Identify which cell holds the provided text, then report its [x, y] central coordinate. 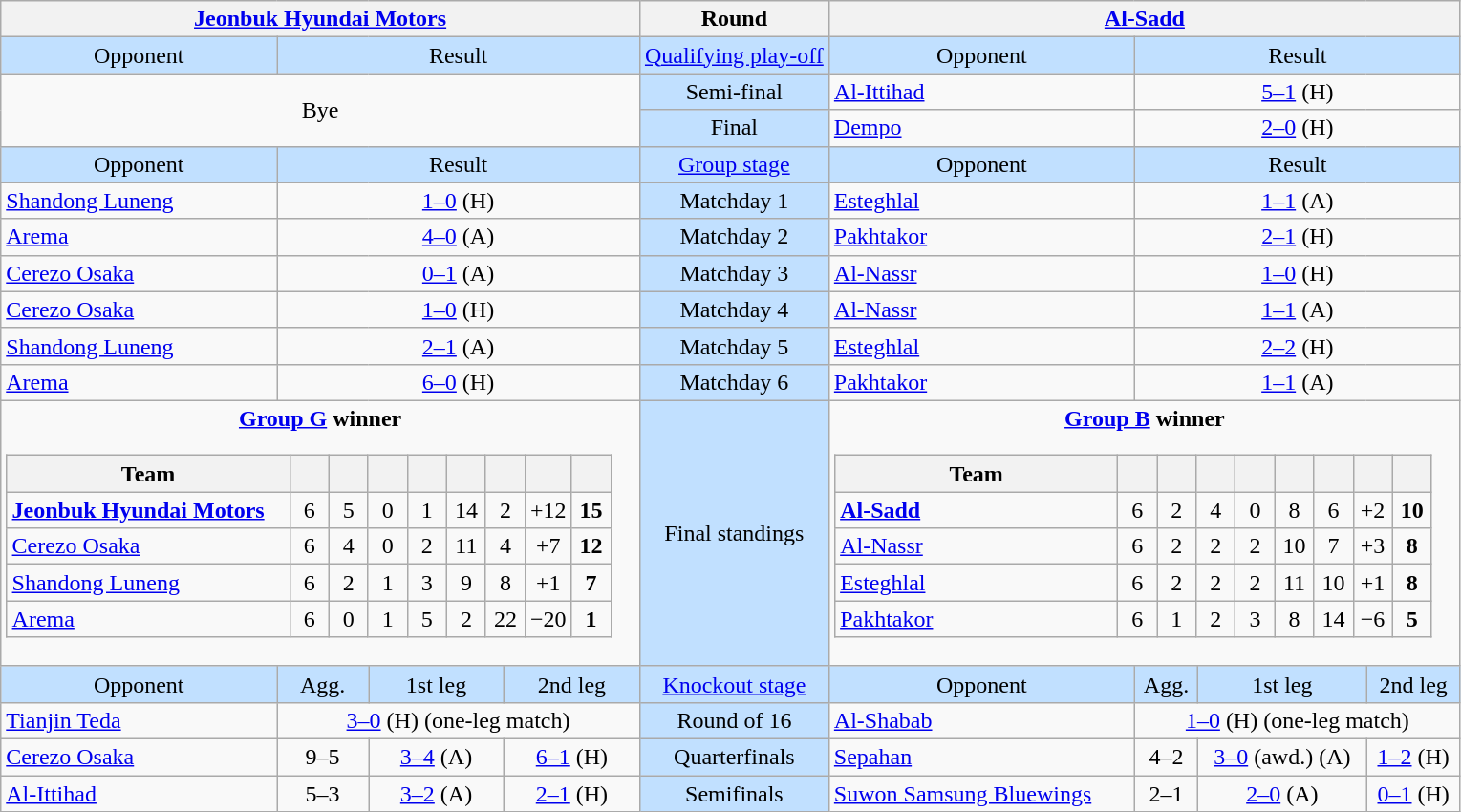
2–0 (H) [1298, 128]
Group B winner Team Al-Sadd 6 2 4 0 8 6 +2 10 Al-Nassr 6 2 2 2 10 7 +3 8 Esteghlal 6 2 2 2 11 10 +1 8 Pakhtakor 6 1 2 3 8 14 −6 5 [1145, 533]
6–0 (H) [459, 382]
Sepahan [981, 757]
2–1 (A) [459, 346]
1–2 (H) [1414, 757]
Matchday 5 [734, 346]
4–0 (A) [459, 237]
Matchday 3 [734, 273]
4–2 [1166, 757]
Matchday 2 [734, 237]
1–0 (H) (one-leg match) [1298, 720]
3–0 (awd.) (A) [1282, 757]
Matchday 6 [734, 382]
Semifinals [734, 794]
0–1 (H) [1414, 794]
+2 [1372, 510]
Tianjin Teda [140, 720]
Matchday 1 [734, 201]
2–2 (H) [1298, 346]
5–3 [323, 794]
12 [591, 546]
2–1 [1166, 794]
2–0 (A) [1282, 794]
Qualifying play-off [734, 55]
+12 [548, 510]
−20 [548, 619]
9 [466, 583]
3–4 (A) [437, 757]
Quarterfinals [734, 757]
+3 [1372, 546]
Matchday 4 [734, 310]
+7 [548, 546]
Semi-final [734, 92]
22 [505, 619]
Group stage [734, 164]
−6 [1372, 619]
Al-Shabab [981, 720]
3–2 (A) [437, 794]
Suwon Samsung Bluewings [981, 794]
Round of 16 [734, 720]
Final [734, 128]
Final standings [734, 533]
Knockout stage [734, 684]
15 [591, 510]
Bye [321, 110]
Dempo [981, 128]
Round [734, 19]
6–1 (H) [571, 757]
0–1 (A) [459, 273]
5–1 (H) [1298, 92]
3–0 (H) (one-leg match) [459, 720]
9–5 [323, 757]
